Return (x, y) of the center of cell containing provided text 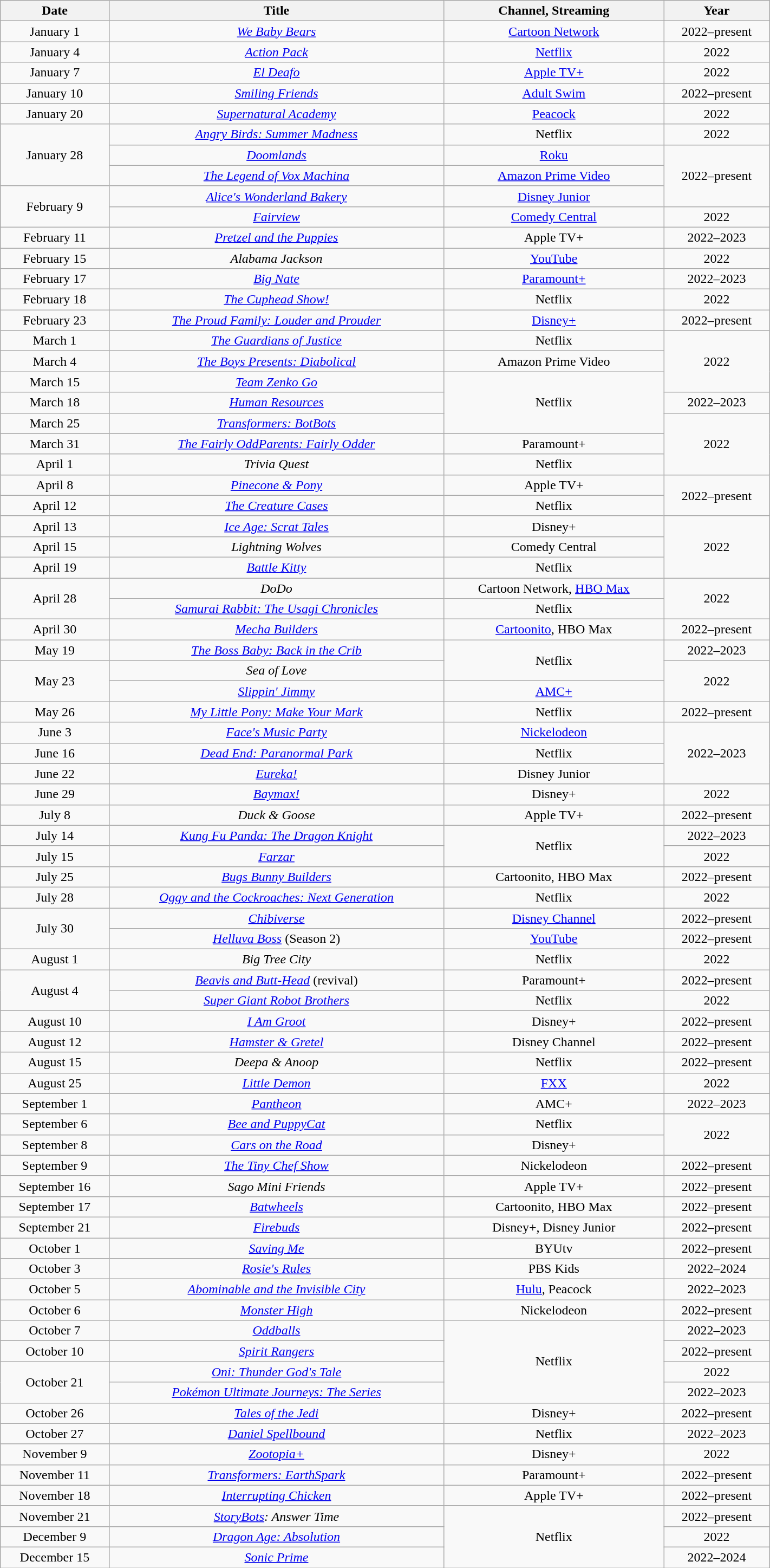
Trivia Quest (276, 464)
August 25 (55, 1083)
The Boss Baby: Back in the Crib (276, 650)
August 15 (55, 1062)
Transformers: EarthSpark (276, 1475)
Ice Age: Scrat Tales (276, 526)
Bee and PuppyCat (276, 1124)
Tales of the Jedi (276, 1413)
May 19 (55, 650)
February 11 (55, 237)
April 28 (55, 598)
We Baby Bears (276, 31)
Fairview (276, 217)
March 18 (55, 403)
Saving Me (276, 1248)
Oddballs (276, 1331)
December 15 (55, 1557)
Angry Birds: Summer Madness (276, 134)
April 8 (55, 485)
BYUtv (554, 1248)
Spirit Rangers (276, 1351)
Team Zenko Go (276, 382)
Rosie's Rules (276, 1269)
DoDo (276, 588)
May 23 (55, 681)
Oni: Thunder God's Tale (276, 1372)
April 12 (55, 506)
March 4 (55, 361)
June 29 (55, 794)
November 21 (55, 1516)
Eureka! (276, 774)
July 30 (55, 929)
Pretzel and the Puppies (276, 237)
Lightning Wolves (276, 547)
The Creature Cases (276, 506)
Abominable and the Invisible City (276, 1290)
October 6 (55, 1310)
April 30 (55, 630)
Little Demon (276, 1083)
FXX (554, 1083)
November 18 (55, 1495)
Peacock (554, 114)
Sago Mini Friends (276, 1186)
Alabama Jackson (276, 258)
January 1 (55, 31)
Channel, Streaming (554, 11)
September 9 (55, 1165)
Daniel Spellbound (276, 1434)
Hulu, Peacock (554, 1290)
October 10 (55, 1351)
Alice's Wonderland Bakery (276, 196)
Helluva Boss (Season 2) (276, 939)
Bugs Bunny Builders (276, 877)
April 1 (55, 464)
November 11 (55, 1475)
The Boys Presents: Diabolical (276, 361)
Sea of Love (276, 671)
Slippin' Jimmy (276, 691)
Cars on the Road (276, 1145)
My Little Pony: Make Your Mark (276, 712)
September 16 (55, 1186)
Interrupting Chicken (276, 1495)
September 1 (55, 1104)
The Proud Family: Louder and Prouder (276, 320)
August 1 (55, 960)
Disney+, Disney Junior (554, 1227)
Date (55, 11)
October 27 (55, 1434)
Supernatural Academy (276, 114)
July 8 (55, 815)
The Guardians of Justice (276, 341)
January 10 (55, 93)
January 7 (55, 73)
Firebuds (276, 1227)
Oggy and the Cockroaches: Next Generation (276, 897)
PBS Kids (554, 1269)
September 17 (55, 1207)
Mecha Builders (276, 630)
April 15 (55, 547)
Beavis and Butt-Head (revival) (276, 980)
Farzar (276, 856)
March 31 (55, 444)
October 5 (55, 1290)
September 6 (55, 1124)
Big Tree City (276, 960)
The Fairly OddParents: Fairly Odder (276, 444)
July 25 (55, 877)
Hamster & Gretel (276, 1042)
November 9 (55, 1454)
Sonic Prime (276, 1557)
Year (717, 11)
Human Resources (276, 403)
August 4 (55, 990)
December 9 (55, 1537)
Super Giant Robot Brothers (276, 1001)
September 21 (55, 1227)
Deepa & Anoop (276, 1062)
Duck & Goose (276, 815)
Cartoon Network, HBO Max (554, 588)
February 17 (55, 279)
July 15 (55, 856)
February 18 (55, 300)
Doomlands (276, 155)
Pantheon (276, 1104)
July 28 (55, 897)
Roku (554, 155)
June 22 (55, 774)
Adult Swim (554, 93)
April 13 (55, 526)
The Cuphead Show! (276, 300)
Transformers: BotBots (276, 423)
Chibiverse (276, 918)
Battle Kitty (276, 567)
Monster High (276, 1310)
February 23 (55, 320)
Baymax! (276, 794)
Big Nate (276, 279)
El Deafo (276, 73)
Samurai Rabbit: The Usagi Chronicles (276, 609)
January 28 (55, 155)
Action Pack (276, 52)
Dragon Age: Absolution (276, 1537)
January 20 (55, 114)
October 7 (55, 1331)
The Legend of Vox Machina (276, 176)
April 19 (55, 567)
Cartoon Network (554, 31)
February 9 (55, 206)
March 1 (55, 341)
I Am Groot (276, 1021)
March 15 (55, 382)
Face's Music Party (276, 733)
October 3 (55, 1269)
May 26 (55, 712)
Smiling Friends (276, 93)
June 3 (55, 733)
February 15 (55, 258)
Kung Fu Panda: The Dragon Knight (276, 835)
Title (276, 11)
August 10 (55, 1021)
Dead End: Paranormal Park (276, 753)
October 1 (55, 1248)
Pinecone & Pony (276, 485)
Zootopia+ (276, 1454)
January 4 (55, 52)
July 14 (55, 835)
Pokémon Ultimate Journeys: The Series (276, 1392)
October 26 (55, 1413)
Batwheels (276, 1207)
StoryBots: Answer Time (276, 1516)
The Tiny Chef Show (276, 1165)
August 12 (55, 1042)
March 25 (55, 423)
October 21 (55, 1382)
June 16 (55, 753)
September 8 (55, 1145)
